Scan for the cell matching the given text and deliver its (X, Y) coordinate at center. 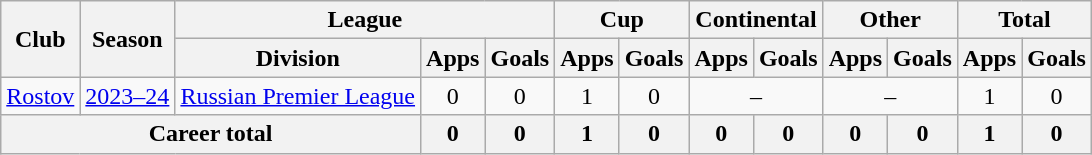
Career total (211, 134)
Cup (622, 20)
Season (128, 39)
Total (1024, 20)
Other (890, 20)
League (365, 20)
Rostov (40, 96)
Division (298, 58)
Continental (756, 20)
2023–24 (128, 96)
Club (40, 39)
Russian Premier League (298, 96)
